Determine the [x, y] coordinate at the center of the cell enclosing the given text.  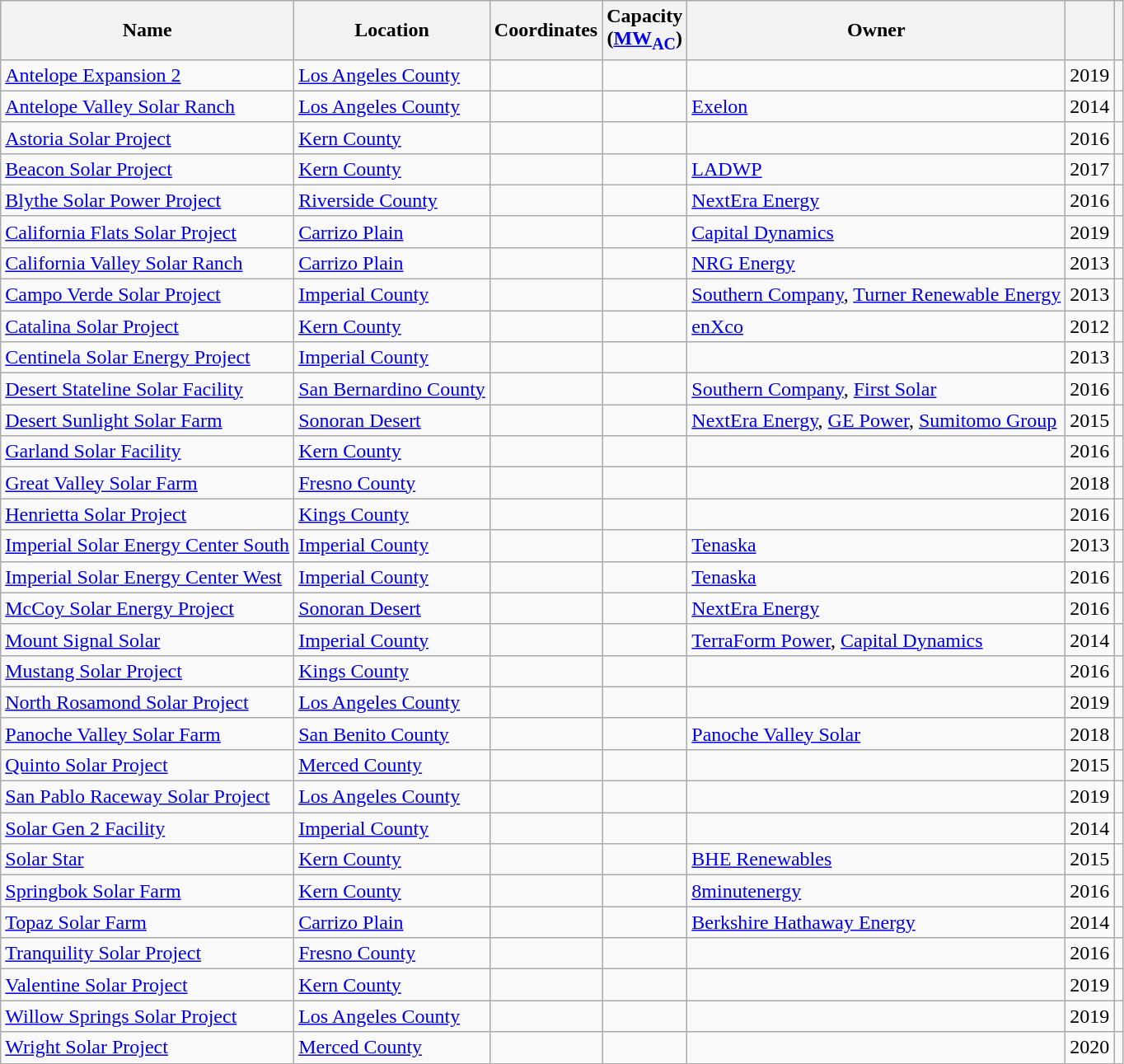
2020 [1089, 1048]
Coordinates [546, 30]
Southern Company, Turner Renewable Energy [877, 295]
Mustang Solar Project [148, 671]
Valentine Solar Project [148, 985]
Panoche Valley Solar Farm [148, 734]
McCoy Solar Energy Project [148, 608]
Tranquility Solar Project [148, 954]
Blythe Solar Power Project [148, 200]
Springbok Solar Farm [148, 891]
Desert Sunlight Solar Farm [148, 420]
Willow Springs Solar Project [148, 1016]
Capacity(MWAC) [644, 30]
San Benito County [392, 734]
Panoche Valley Solar [877, 734]
TerraForm Power, Capital Dynamics [877, 640]
2017 [1089, 169]
San Pablo Raceway Solar Project [148, 797]
Berkshire Hathaway Energy [877, 922]
8minutenergy [877, 891]
Wright Solar Project [148, 1048]
BHE Renewables [877, 860]
Beacon Solar Project [148, 169]
Henrietta Solar Project [148, 514]
Antelope Expansion 2 [148, 75]
California Valley Solar Ranch [148, 263]
LADWP [877, 169]
Capital Dynamics [877, 232]
Owner [877, 30]
Imperial Solar Energy Center South [148, 546]
California Flats Solar Project [148, 232]
Quinto Solar Project [148, 765]
Solar Star [148, 860]
Mount Signal Solar [148, 640]
Great Valley Solar Farm [148, 483]
Campo Verde Solar Project [148, 295]
Centinela Solar Energy Project [148, 358]
Catalina Solar Project [148, 326]
Antelope Valley Solar Ranch [148, 106]
Solar Gen 2 Facility [148, 828]
Location [392, 30]
Imperial Solar Energy Center West [148, 577]
Riverside County [392, 200]
Name [148, 30]
Garland Solar Facility [148, 452]
NRG Energy [877, 263]
2012 [1089, 326]
Desert Stateline Solar Facility [148, 389]
Exelon [877, 106]
San Bernardino County [392, 389]
enXco [877, 326]
Topaz Solar Farm [148, 922]
Astoria Solar Project [148, 138]
NextEra Energy, GE Power, Sumitomo Group [877, 420]
Southern Company, First Solar [877, 389]
North Rosamond Solar Project [148, 702]
